Provide the [X, Y] coordinate of the cell's center where the given text is located.  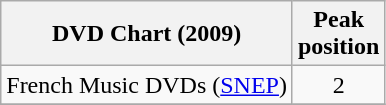
French Music DVDs (SNEP) [147, 85]
2 [338, 85]
Peakposition [338, 34]
DVD Chart (2009) [147, 34]
